Identify which cell holds the provided text, then report its [X, Y] central coordinate. 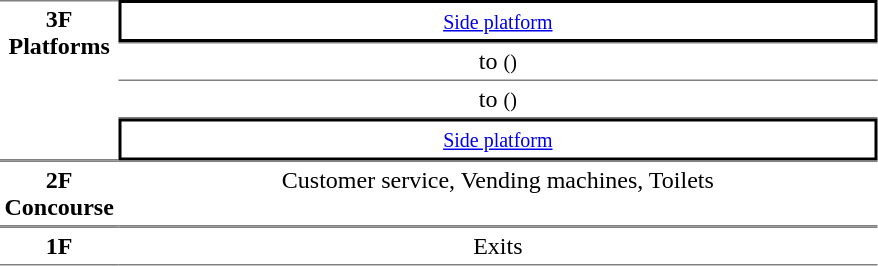
Exits [498, 246]
2FConcourse [59, 193]
Customer service, Vending machines, Toilets [498, 193]
3FPlatforms [59, 80]
1F [59, 246]
